Pinpoint the cell where the given text exists, returning its [X, Y] midpoint coordinate. 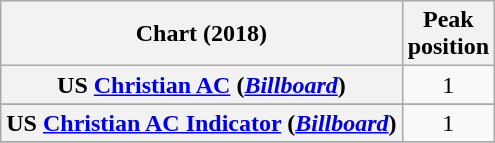
US Christian AC (Billboard) [202, 85]
Chart (2018) [202, 34]
US Christian AC Indicator (Billboard) [202, 123]
Peak position [448, 34]
